Return [x, y] of the center of cell containing provided text 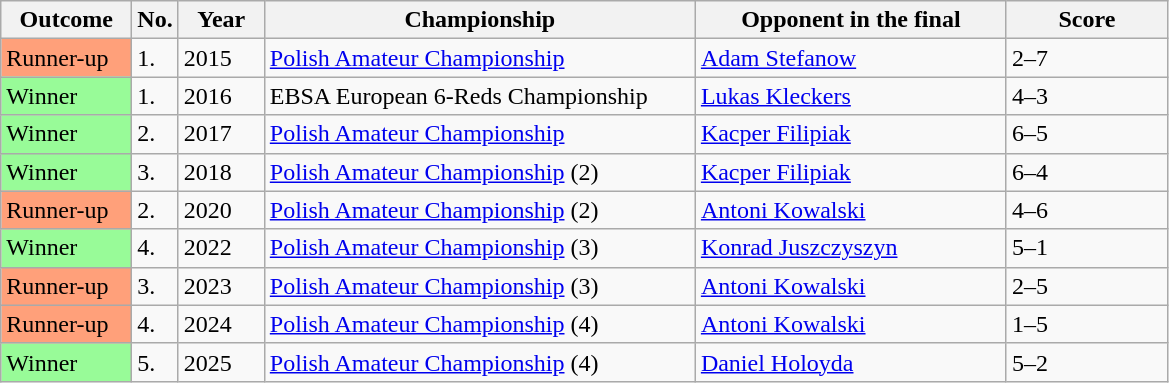
Daniel Holoyda [850, 362]
Year [221, 20]
2016 [221, 96]
2024 [221, 324]
6–4 [1086, 172]
2–7 [1086, 58]
2–5 [1086, 286]
Opponent in the final [850, 20]
2023 [221, 286]
5–2 [1086, 362]
Score [1086, 20]
5–1 [1086, 248]
2025 [221, 362]
4–3 [1086, 96]
EBSA European 6-Reds Championship [480, 96]
5. [155, 362]
Outcome [66, 20]
6–5 [1086, 134]
2015 [221, 58]
2020 [221, 210]
4–6 [1086, 210]
2022 [221, 248]
1–5 [1086, 324]
No. [155, 20]
2018 [221, 172]
Konrad Juszczyszyn [850, 248]
2017 [221, 134]
Championship [480, 20]
Adam Stefanow [850, 58]
Lukas Kleckers [850, 96]
